Return (X, Y) of the center of cell containing provided text 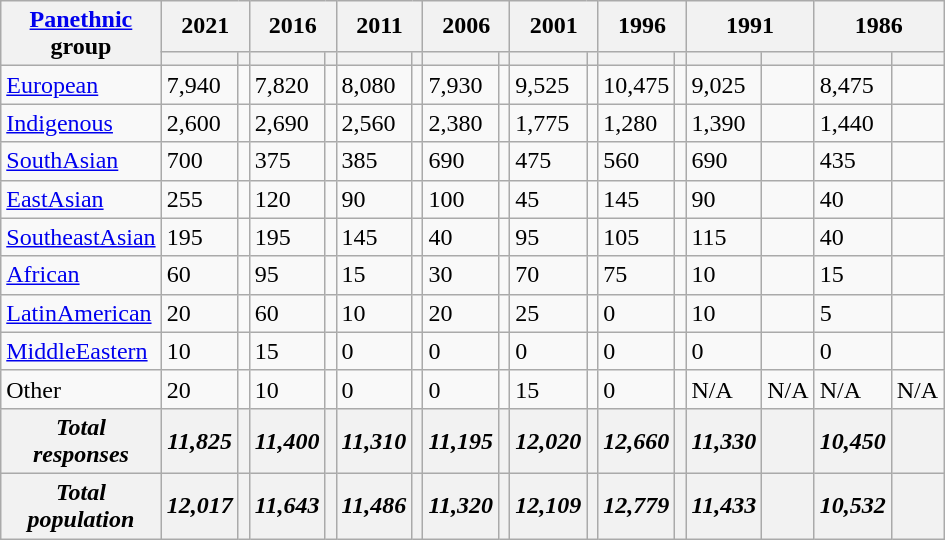
12,020 (548, 440)
7,930 (461, 85)
2,600 (200, 123)
385 (374, 161)
Other (81, 389)
10,532 (852, 506)
2,380 (461, 123)
475 (548, 161)
SouthAsian (81, 161)
11,400 (287, 440)
African (81, 275)
11,433 (724, 506)
9,025 (724, 85)
1,390 (724, 123)
375 (287, 161)
8,080 (374, 85)
1991 (750, 26)
7,940 (200, 85)
100 (461, 199)
10,475 (636, 85)
115 (724, 237)
8,475 (852, 85)
11,643 (287, 506)
7,820 (287, 85)
EastAsian (81, 199)
11,195 (461, 440)
25 (548, 313)
12,017 (200, 506)
1,280 (636, 123)
European (81, 85)
9,525 (548, 85)
2021 (205, 26)
LatinAmerican (81, 313)
2006 (466, 26)
11,825 (200, 440)
12,109 (548, 506)
Panethnicgroup (81, 34)
2011 (380, 26)
SoutheastAsian (81, 237)
Totalresponses (81, 440)
2016 (292, 26)
Totalpopulation (81, 506)
11,330 (724, 440)
75 (636, 275)
105 (636, 237)
1,775 (548, 123)
11,486 (374, 506)
10,450 (852, 440)
70 (548, 275)
12,779 (636, 506)
1,440 (852, 123)
MiddleEastern (81, 351)
255 (200, 199)
30 (461, 275)
120 (287, 199)
2,690 (287, 123)
435 (852, 161)
2001 (554, 26)
560 (636, 161)
700 (200, 161)
11,310 (374, 440)
45 (548, 199)
1986 (878, 26)
Indigenous (81, 123)
11,320 (461, 506)
12,660 (636, 440)
2,560 (374, 123)
5 (852, 313)
1996 (642, 26)
